Locate the cell with the specified text and output its [X, Y] center coordinate. 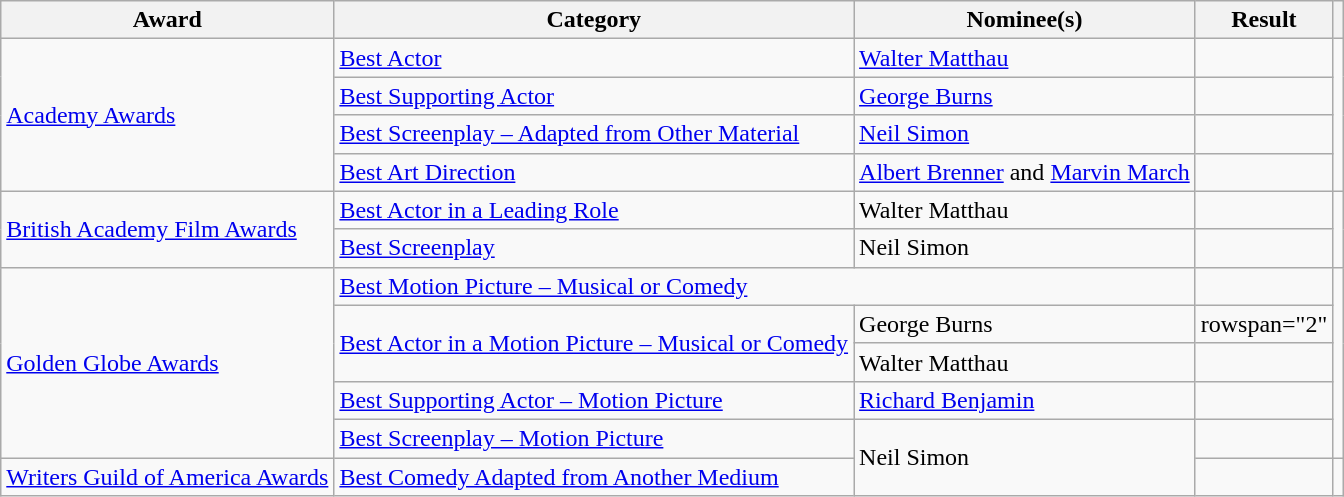
Nominee(s) [1025, 20]
Result [1264, 20]
British Academy Film Awards [168, 229]
Best Comedy Adapted from Another Medium [594, 477]
Best Supporting Actor [594, 96]
Best Actor in a Motion Picture – Musical or Comedy [594, 343]
Best Actor in a Leading Role [594, 210]
Award [168, 20]
Richard Benjamin [1025, 400]
Best Actor [594, 58]
Albert Brenner and Marvin March [1025, 172]
Best Screenplay [594, 248]
Writers Guild of America Awards [168, 477]
Category [594, 20]
Best Screenplay – Motion Picture [594, 438]
Best Motion Picture – Musical or Comedy [764, 286]
Best Screenplay – Adapted from Other Material [594, 134]
rowspan="2" [1264, 324]
Best Supporting Actor – Motion Picture [594, 400]
Best Art Direction [594, 172]
Golden Globe Awards [168, 362]
Academy Awards [168, 115]
